Determine the (X, Y) coordinate at the center of the cell enclosing the given text.  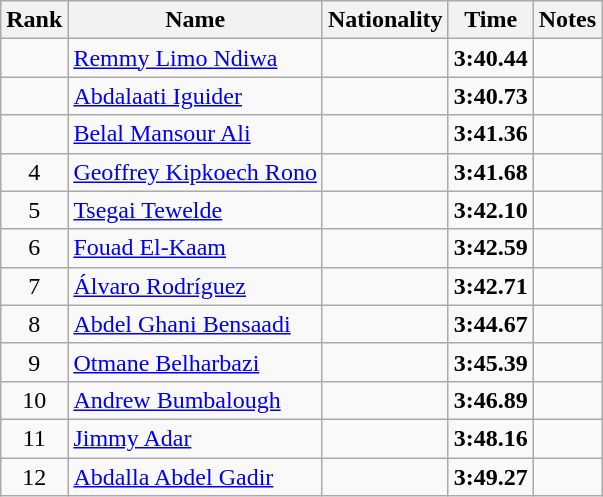
5 (34, 210)
3:42.59 (490, 248)
Name (196, 20)
Jimmy Adar (196, 438)
3:48.16 (490, 438)
Otmane Belharbazi (196, 362)
3:49.27 (490, 477)
3:42.10 (490, 210)
3:46.89 (490, 400)
3:44.67 (490, 324)
3:45.39 (490, 362)
Geoffrey Kipkoech Rono (196, 172)
Belal Mansour Ali (196, 134)
Abdalla Abdel Gadir (196, 477)
7 (34, 286)
3:40.44 (490, 58)
Rank (34, 20)
Notes (567, 20)
12 (34, 477)
Tsegai Tewelde (196, 210)
8 (34, 324)
9 (34, 362)
Andrew Bumbalough (196, 400)
11 (34, 438)
10 (34, 400)
Abdalaati Iguider (196, 96)
3:42.71 (490, 286)
3:41.68 (490, 172)
Remmy Limo Ndiwa (196, 58)
3:41.36 (490, 134)
Nationality (385, 20)
6 (34, 248)
4 (34, 172)
3:40.73 (490, 96)
Álvaro Rodríguez (196, 286)
Abdel Ghani Bensaadi (196, 324)
Time (490, 20)
Fouad El-Kaam (196, 248)
